Capture the cell that displays the provided text and extract its [x, y] central coordinate. 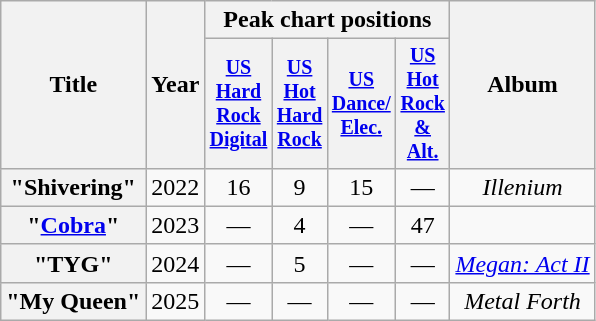
Album [522, 85]
9 [300, 187]
Peak chart positions [328, 20]
"My Queen" [74, 301]
Year [176, 85]
2022 [176, 187]
USDance/Elec. [361, 104]
2023 [176, 225]
USHotHardRock [300, 104]
Metal Forth [522, 301]
47 [422, 225]
15 [361, 187]
"Shivering" [74, 187]
2025 [176, 301]
4 [300, 225]
"TYG" [74, 263]
Illenium [522, 187]
Title [74, 85]
"Cobra" [74, 225]
5 [300, 263]
USHotRock&Alt. [422, 104]
USHardRockDigital [238, 104]
16 [238, 187]
Megan: Act II [522, 263]
2024 [176, 263]
